Search for the cell housing the specified text and yield its (x, y) center coordinate. 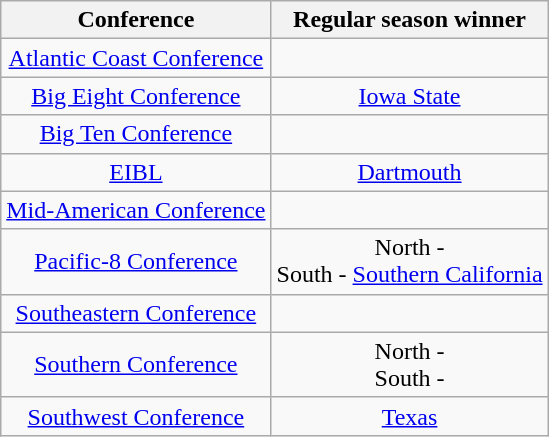
Conference (136, 20)
EIBL (136, 172)
North - South - (410, 364)
Big Ten Conference (136, 134)
Big Eight Conference (136, 96)
Mid-American Conference (136, 210)
Atlantic Coast Conference (136, 58)
Southeastern Conference (136, 313)
Iowa State (410, 96)
Regular season winner (410, 20)
Pacific-8 Conference (136, 262)
Dartmouth (410, 172)
Texas (410, 416)
North - South - Southern California (410, 262)
Southwest Conference (136, 416)
Southern Conference (136, 364)
